Capture the cell that displays the provided text and extract its [X, Y] central coordinate. 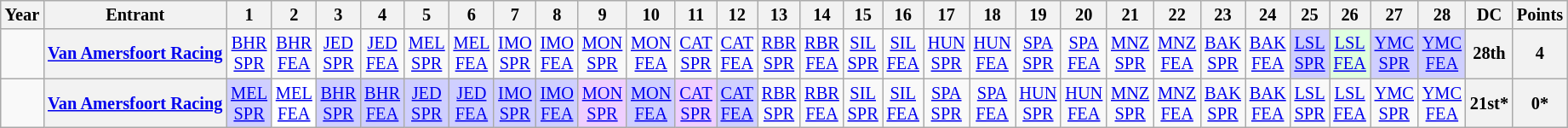
25 [1310, 15]
12 [737, 15]
9 [603, 15]
Points [1540, 15]
7 [514, 15]
27 [1394, 15]
21 [1130, 15]
Entrant [134, 15]
Year [22, 15]
0* [1540, 103]
16 [903, 15]
14 [821, 15]
13 [779, 15]
15 [863, 15]
17 [947, 15]
26 [1350, 15]
3 [339, 15]
6 [472, 15]
19 [1038, 15]
24 [1268, 15]
1 [249, 15]
10 [650, 15]
11 [695, 15]
20 [1084, 15]
2 [295, 15]
DC [1490, 15]
18 [993, 15]
5 [427, 15]
22 [1176, 15]
21st* [1490, 103]
28 [1442, 15]
23 [1222, 15]
8 [557, 15]
28th [1490, 54]
